Identify which cell holds the provided text, then report its (x, y) central coordinate. 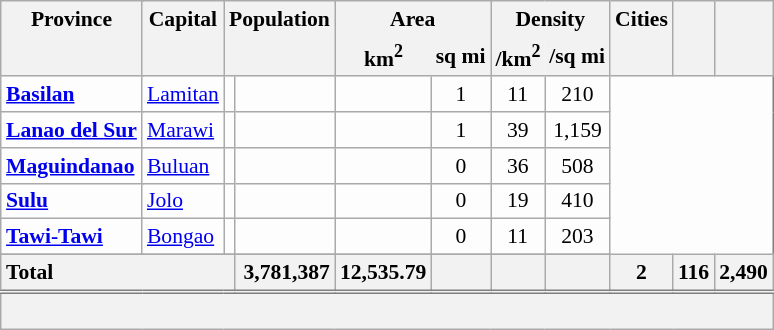
210 (578, 94)
Area (413, 18)
/sq mi (578, 56)
Lanao del Sur (72, 130)
12,535.79 (383, 272)
Buluan (183, 165)
Jolo (183, 201)
Basilan (72, 94)
Population (280, 18)
410 (578, 201)
39 (517, 130)
sq mi (460, 56)
Province (72, 18)
2,490 (744, 272)
1,159 (578, 130)
Marawi (183, 130)
Bongao (183, 237)
36 (517, 165)
2 (642, 272)
Maguindanao (72, 165)
Capital (183, 18)
/km2 (517, 56)
203 (578, 237)
3,781,387 (284, 272)
Lamitan (183, 94)
km2 (383, 56)
116 (694, 272)
Cities (642, 18)
508 (578, 165)
Density (550, 18)
Sulu (72, 201)
Tawi-Tawi (72, 237)
19 (517, 201)
Total (118, 272)
